Scan for the cell matching the given text and deliver its [X, Y] coordinate at center. 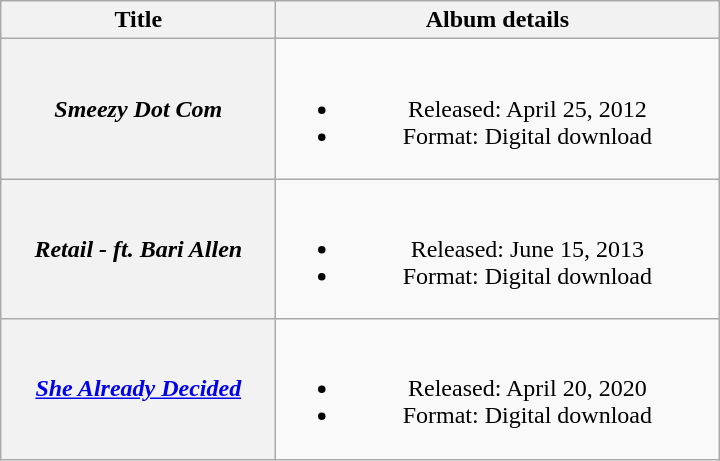
Smeezy Dot Com [138, 109]
Album details [498, 20]
She Already Decided [138, 389]
Released: April 25, 2012Format: Digital download [498, 109]
Title [138, 20]
Released: June 15, 2013Format: Digital download [498, 249]
Released: April 20, 2020Format: Digital download [498, 389]
Retail - ft. Bari Allen [138, 249]
